Locate the cell with the specified text and output its (X, Y) center coordinate. 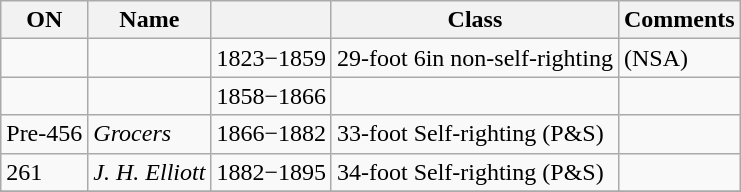
1823−1859 (272, 58)
J. H. Elliott (150, 172)
Class (474, 20)
ON (44, 20)
(NSA) (679, 58)
1858−1866 (272, 96)
1882−1895 (272, 172)
261 (44, 172)
Pre-456 (44, 134)
Grocers (150, 134)
Comments (679, 20)
34-foot Self-righting (P&S) (474, 172)
1866−1882 (272, 134)
29-foot 6in non-self-righting (474, 58)
33-foot Self-righting (P&S) (474, 134)
Name (150, 20)
